Identify which cell holds the provided text, then report its [X, Y] central coordinate. 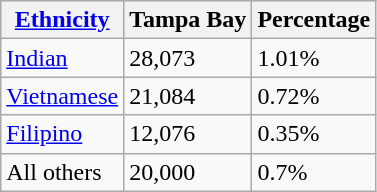
1.01% [314, 58]
Tampa Bay [188, 20]
0.72% [314, 96]
20,000 [188, 172]
Filipino [62, 134]
0.35% [314, 134]
All others [62, 172]
Vietnamese [62, 96]
0.7% [314, 172]
21,084 [188, 96]
Percentage [314, 20]
12,076 [188, 134]
28,073 [188, 58]
Indian [62, 58]
Ethnicity [62, 20]
